Return the [x, y] coordinate for the center point of the cell that contains the specified text.  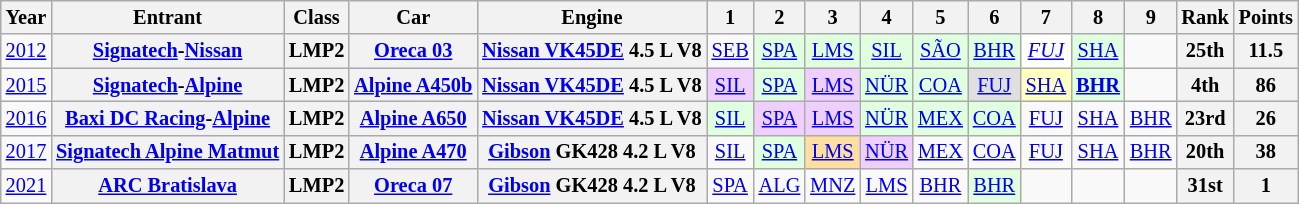
11.5 [1266, 51]
Class [316, 17]
38 [1266, 152]
8 [1098, 17]
Oreca 07 [413, 186]
31st [1206, 186]
4th [1206, 85]
25th [1206, 51]
Alpine A450b [413, 85]
2 [780, 17]
2021 [26, 186]
4 [886, 17]
Alpine A650 [413, 118]
Signatech Alpine Matmut [168, 152]
2016 [26, 118]
Points [1266, 17]
Baxi DC Racing-Alpine [168, 118]
7 [1046, 17]
20th [1206, 152]
SEB [730, 51]
ALG [780, 186]
26 [1266, 118]
86 [1266, 85]
Signatech-Nissan [168, 51]
Car [413, 17]
Entrant [168, 17]
Rank [1206, 17]
2012 [26, 51]
23rd [1206, 118]
3 [832, 17]
MNZ [832, 186]
Year [26, 17]
2017 [26, 152]
Signatech-Alpine [168, 85]
Oreca 03 [413, 51]
Alpine A470 [413, 152]
6 [994, 17]
9 [1151, 17]
5 [940, 17]
SÃO [940, 51]
ARC Bratislava [168, 186]
Engine [592, 17]
2015 [26, 85]
